Output the [x, y] coordinate of the center of the cell containing the given text.  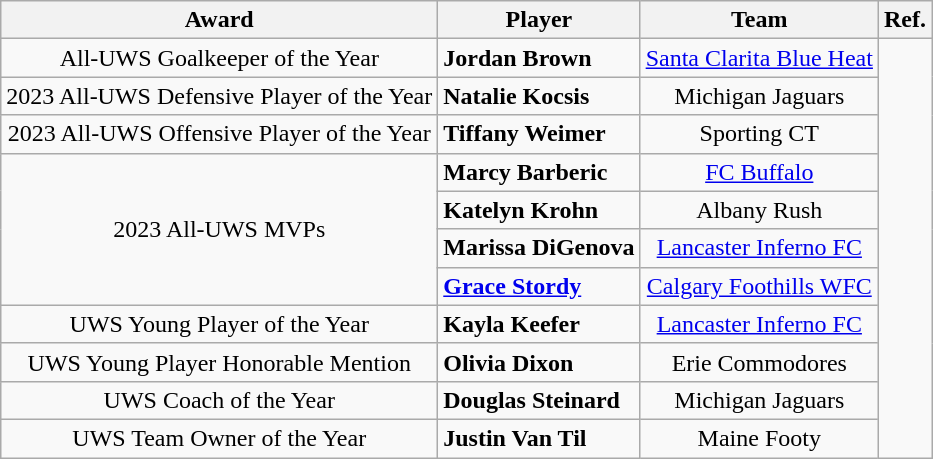
Douglas Steinard [539, 400]
Natalie Kocsis [539, 96]
Marcy Barberic [539, 172]
Jordan Brown [539, 58]
All-UWS Goalkeeper of the Year [220, 58]
Katelyn Krohn [539, 210]
Olivia Dixon [539, 362]
Marissa DiGenova [539, 248]
UWS Young Player of the Year [220, 324]
UWS Young Player Honorable Mention [220, 362]
Calgary Foothills WFC [759, 286]
FC Buffalo [759, 172]
Albany Rush [759, 210]
2023 All-UWS Defensive Player of the Year [220, 96]
Sporting CT [759, 134]
2023 All-UWS Offensive Player of the Year [220, 134]
Erie Commodores [759, 362]
Grace Stordy [539, 286]
Justin Van Til [539, 438]
Kayla Keefer [539, 324]
Player [539, 20]
Tiffany Weimer [539, 134]
UWS Team Owner of the Year [220, 438]
UWS Coach of the Year [220, 400]
2023 All-UWS MVPs [220, 229]
Maine Footy [759, 438]
Team [759, 20]
Santa Clarita Blue Heat [759, 58]
Ref. [904, 20]
Award [220, 20]
